Provide the (x, y) coordinate of the cell's center where the given text is located.  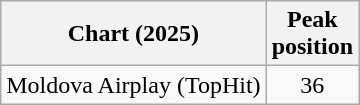
Moldova Airplay (TopHit) (134, 85)
Chart (2025) (134, 34)
Peakposition (312, 34)
36 (312, 85)
